Provide the (X, Y) coordinate of the cell's center where the given text is located.  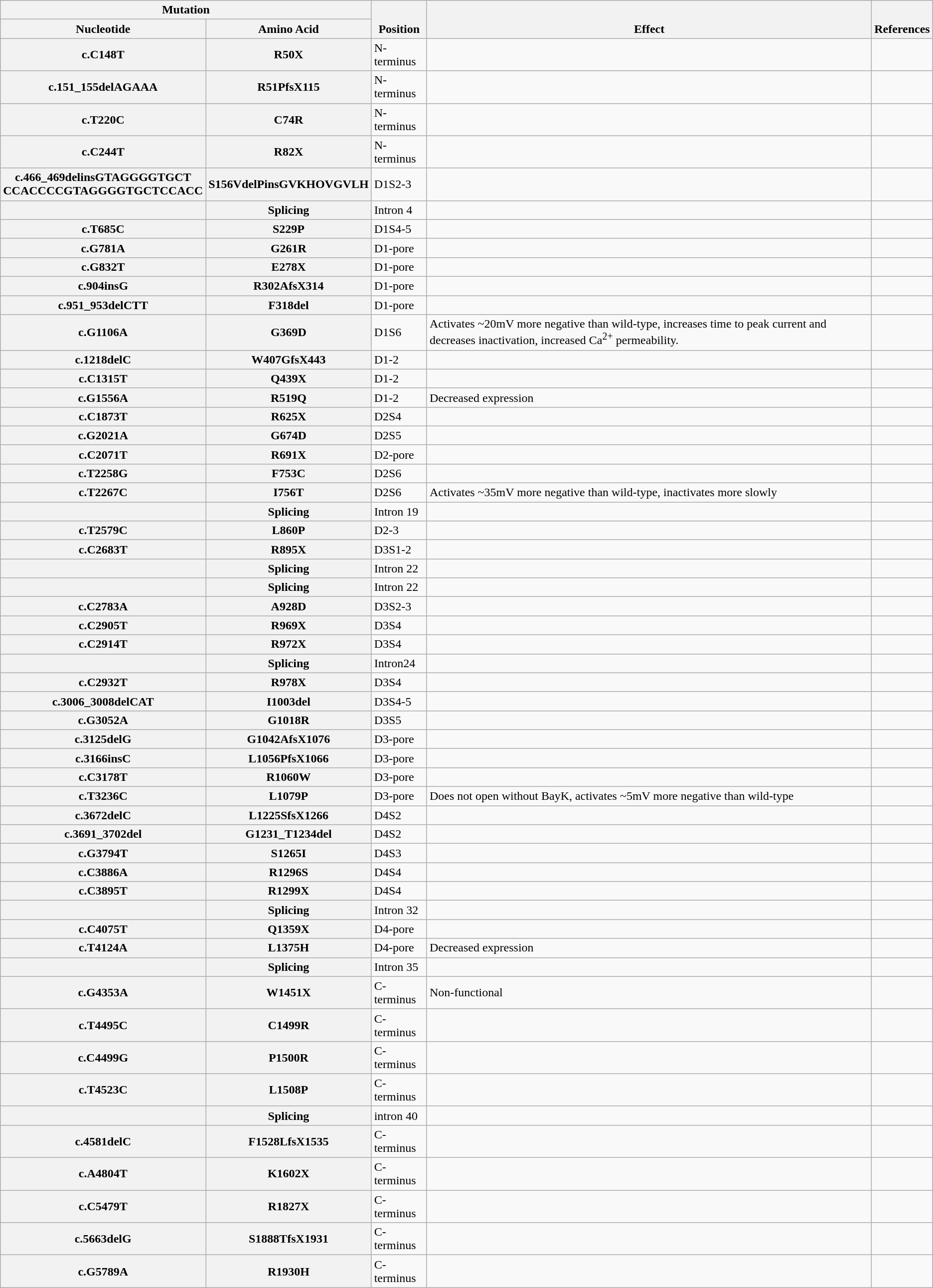
c.G2021A (103, 435)
R895X (289, 550)
c.C3178T (103, 777)
c.G781A (103, 248)
c.466_469delinsGTAGGGGTGCTCCACCCCGTAGGGGTGCTCCACC (103, 184)
Position (399, 19)
R50X (289, 55)
F753C (289, 473)
c.904insG (103, 286)
G1231_T1234del (289, 834)
c.1218delC (103, 360)
L1375H (289, 948)
c.951_953delCTT (103, 305)
c.3691_3702del (103, 834)
Activates ~20mV more negative than wild-type, increases time to peak current and decreases inactivation, increased Ca2+ permeability. (649, 333)
D3S2-3 (399, 606)
Non-functional (649, 992)
c.G832T (103, 267)
L860P (289, 531)
R519Q (289, 397)
Amino Acid (289, 29)
intron 40 (399, 1115)
c.4581delC (103, 1141)
R969X (289, 625)
D3S5 (399, 720)
c.C2071T (103, 454)
W407GfsX443 (289, 360)
c.T4124A (103, 948)
D3S4-5 (399, 701)
P1500R (289, 1057)
I756T (289, 493)
Activates ~35mV more negative than wild-type, inactivates more slowly (649, 493)
c.A4804T (103, 1174)
Intron 19 (399, 512)
G1042AfsX1076 (289, 739)
c.5663delG (103, 1239)
c.C2783A (103, 606)
c.G1556A (103, 397)
c.G4353A (103, 992)
c.C5479T (103, 1207)
c.3166insC (103, 758)
K1602X (289, 1174)
D4S3 (399, 853)
Effect (649, 19)
c.G5789A (103, 1272)
L1056PfsX1066 (289, 758)
References (902, 19)
S229P (289, 229)
c.T2579C (103, 531)
c.T220C (103, 120)
S1265I (289, 853)
S1888TfsX1931 (289, 1239)
R302AfsX314 (289, 286)
Mutation (186, 10)
c.G3794T (103, 853)
A928D (289, 606)
Q439X (289, 378)
Nucleotide (103, 29)
Q1359X (289, 929)
F318del (289, 305)
Does not open without BayK, activates ~5mV more negative than wild-type (649, 796)
Intron 4 (399, 210)
c.C244T (103, 152)
c.T3236C (103, 796)
c.T2267C (103, 493)
c.C2683T (103, 550)
R82X (289, 152)
C74R (289, 120)
L1508P (289, 1090)
R1060W (289, 777)
c.G3052A (103, 720)
W1451X (289, 992)
R1299X (289, 891)
c.C2905T (103, 625)
c.T685C (103, 229)
L1225SfsX1266 (289, 815)
D2-3 (399, 531)
c.3006_3008delCAT (103, 701)
c.C2914T (103, 644)
I1003del (289, 701)
R51PfsX115 (289, 87)
R1930H (289, 1272)
G261R (289, 248)
R972X (289, 644)
R691X (289, 454)
D2S4 (399, 416)
c.C4499G (103, 1057)
c.G1106A (103, 333)
D1S4-5 (399, 229)
D2-pore (399, 454)
c.C1315T (103, 378)
c.151_155delAGAAA (103, 87)
c.T4495C (103, 1025)
D3S1-2 (399, 550)
D1S6 (399, 333)
D2S5 (399, 435)
c.C2932T (103, 682)
C1499R (289, 1025)
c.T2258G (103, 473)
R1296S (289, 872)
R978X (289, 682)
R1827X (289, 1207)
G369D (289, 333)
Intron 32 (399, 910)
R625X (289, 416)
c.3672delC (103, 815)
E278X (289, 267)
c.C4075T (103, 929)
G1018R (289, 720)
G674D (289, 435)
c.C148T (103, 55)
D1S2-3 (399, 184)
c.C3886A (103, 872)
c.C1873T (103, 416)
c.C3895T (103, 891)
F1528LfsX1535 (289, 1141)
Intron 35 (399, 967)
L1079P (289, 796)
S156VdelPinsGVKHOVGVLH (289, 184)
Intron24 (399, 663)
c.T4523C (103, 1090)
c.3125delG (103, 739)
